For the text-containing cell, return its midpoint in [x, y] coordinate format. 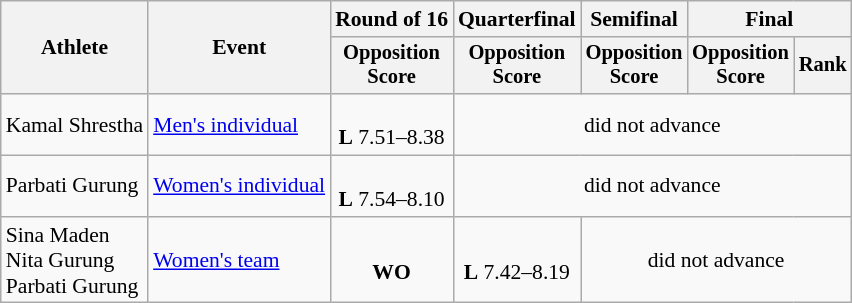
Women's individual [239, 186]
Athlete [74, 48]
Rank [823, 66]
L 7.54–8.10 [392, 186]
L 7.51–8.38 [392, 124]
Semifinal [634, 19]
Parbati Gurung [74, 186]
Men's individual [239, 124]
Final [769, 19]
Quarterfinal [517, 19]
Round of 16 [392, 19]
Event [239, 48]
Kamal Shrestha [74, 124]
